Return the (X, Y) coordinate for the center point of the cell that contains the specified text.  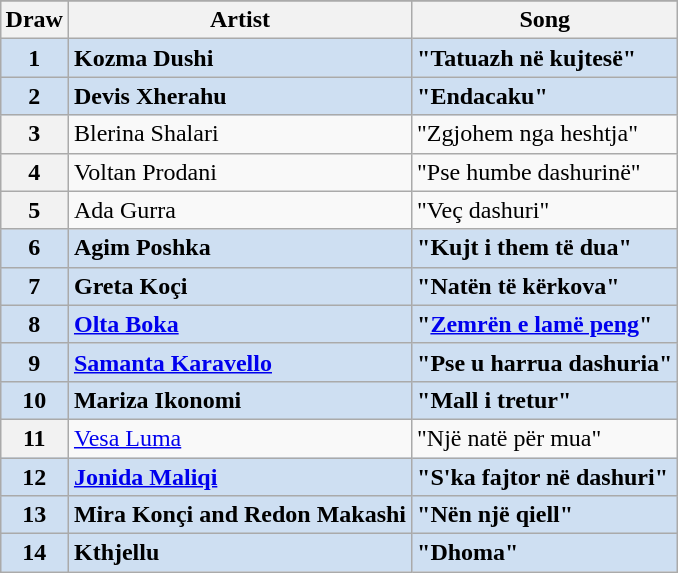
"S'ka fajtor në dashuri" (545, 477)
"Mall i tretur" (545, 400)
Agim Poshka (240, 248)
Olta Boka (240, 324)
4 (34, 172)
2 (34, 96)
8 (34, 324)
"Veç dashuri" (545, 210)
1 (34, 58)
Song (545, 20)
"Pse u harrua dashuria" (545, 362)
"Kujt i them të dua" (545, 248)
"Zemrën e lamë peng" (545, 324)
9 (34, 362)
11 (34, 438)
Blerina Shalari (240, 134)
Ada Gurra (240, 210)
Devis Xherahu (240, 96)
13 (34, 515)
10 (34, 400)
Artist (240, 20)
Jonida Maliqi (240, 477)
"Tatuazh në kujtesë" (545, 58)
"Nën një qiell" (545, 515)
"Natën të kërkova" (545, 286)
Draw (34, 20)
6 (34, 248)
Vesa Luma (240, 438)
Greta Koçi (240, 286)
Voltan Prodani (240, 172)
14 (34, 553)
Mariza Ikonomi (240, 400)
"Pse humbe dashurinë" (545, 172)
12 (34, 477)
Samanta Karavello (240, 362)
"Zgjohem nga heshtja" (545, 134)
3 (34, 134)
"Endacaku" (545, 96)
Kthjellu (240, 553)
"Një natë për mua" (545, 438)
"Dhoma" (545, 553)
5 (34, 210)
Kozma Dushi (240, 58)
Mira Konçi and Redon Makashi (240, 515)
7 (34, 286)
